From the cell containing the given text, extract its center point as (x, y) coordinate. 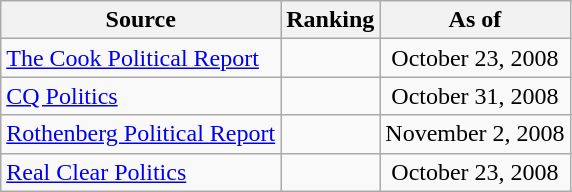
Real Clear Politics (141, 172)
The Cook Political Report (141, 58)
Source (141, 20)
Rothenberg Political Report (141, 134)
Ranking (330, 20)
As of (475, 20)
CQ Politics (141, 96)
October 31, 2008 (475, 96)
November 2, 2008 (475, 134)
